For the text-containing cell, return its midpoint in [x, y] coordinate format. 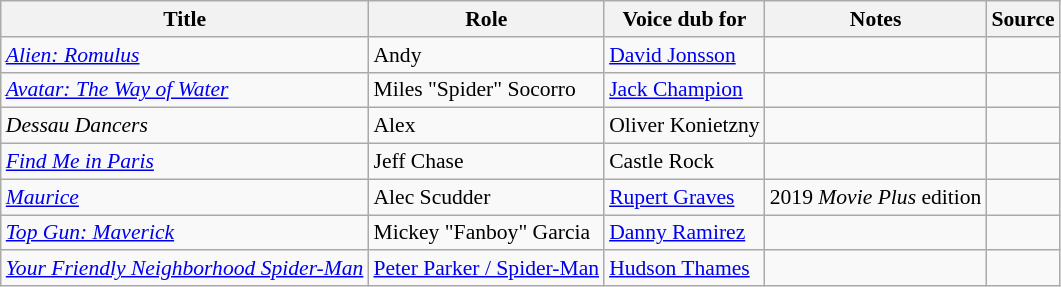
Avatar: The Way of Water [185, 90]
Castle Rock [684, 162]
Jeff Chase [486, 162]
Andy [486, 55]
Alec Scudder [486, 197]
Alien: Romulus [185, 55]
Maurice [185, 197]
Rupert Graves [684, 197]
Role [486, 19]
Alex [486, 126]
Top Gun: Maverick [185, 233]
Source [1022, 19]
Title [185, 19]
2019 Movie Plus edition [876, 197]
Mickey "Fanboy" Garcia [486, 233]
Find Me in Paris [185, 162]
Voice dub for [684, 19]
Jack Champion [684, 90]
Hudson Thames [684, 269]
Danny Ramirez [684, 233]
Notes [876, 19]
Dessau Dancers [185, 126]
David Jonsson [684, 55]
Your Friendly Neighborhood Spider-Man [185, 269]
Oliver Konietzny [684, 126]
Miles "Spider" Socorro [486, 90]
Peter Parker / Spider-Man [486, 269]
